Find where the given text appears and provide that cell's center as [x, y] coordinate. 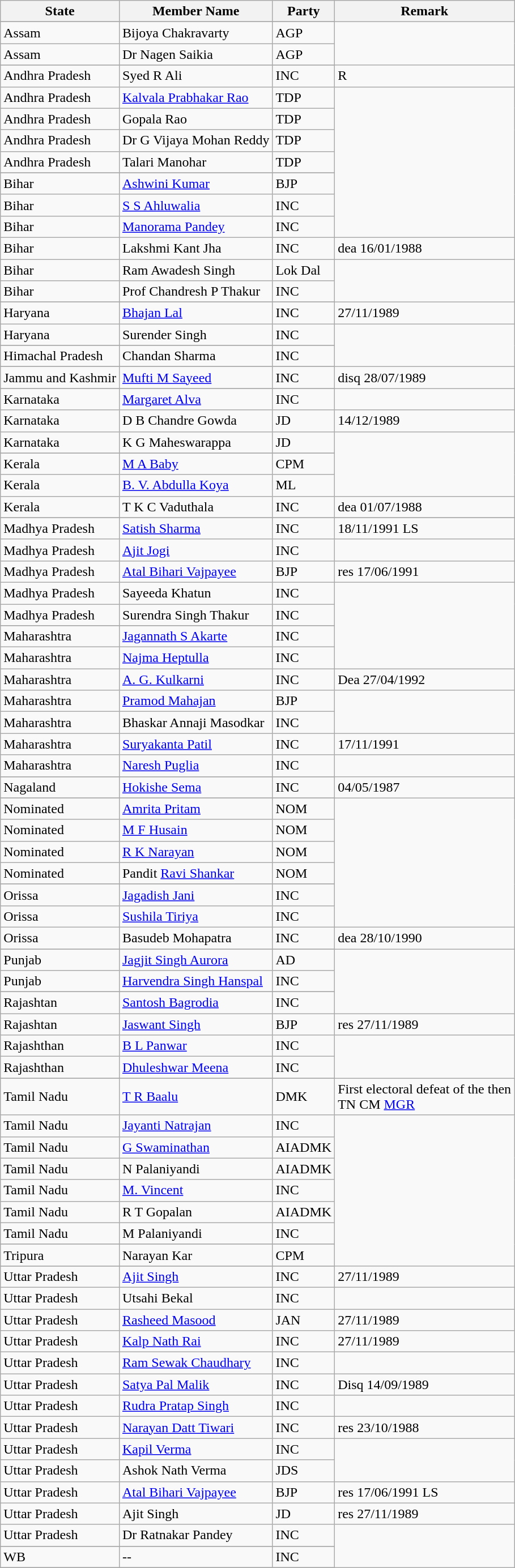
Ashwini Kumar [195, 183]
Jammu and Kashmir [60, 378]
First electoral defeat of the thenTN CM MGR [425, 1096]
Lakshmi Kant Jha [195, 248]
Suryakanta Patil [195, 744]
dea 01/07/1988 [425, 507]
ML [304, 485]
Harvendra Singh Hanspal [195, 981]
Gopala Rao [195, 119]
Tripura [60, 1255]
Hokishe Sema [195, 787]
Ajit Jogi [195, 550]
Himachal Pradesh [60, 356]
Ram Awadesh Singh [195, 270]
Syed R Ali [195, 76]
Dr Ratnakar Pandey [195, 1535]
res 17/06/1991 [425, 571]
Disq 14/09/1989 [425, 1385]
Dea 27/04/1992 [425, 680]
Manorama Pandey [195, 227]
R T Gopalan [195, 1212]
R K Narayan [195, 852]
Dr Nagen Saikia [195, 54]
Remark [425, 11]
Jagadish Jani [195, 895]
Jaswant Singh [195, 1024]
Narayan Kar [195, 1255]
Ram Sewak Chaudhary [195, 1363]
Najma Heptulla [195, 658]
Sayeeda Khatun [195, 593]
Kalvala Prabhakar Rao [195, 97]
R [425, 76]
DMK [304, 1096]
res 17/06/1991 LS [425, 1492]
M F Husain [195, 830]
Nagaland [60, 787]
T K C Vaduthala [195, 507]
Margaret Alva [195, 399]
res 23/10/1988 [425, 1428]
-- [195, 1557]
T R Baalu [195, 1096]
Utsahi Bekal [195, 1298]
Party [304, 11]
Ashok Nath Verma [195, 1471]
Kalp Nath Rai [195, 1341]
Pandit Ravi Shankar [195, 873]
S S Ahluwalia [195, 205]
M Palaniyandi [195, 1233]
JDS [304, 1471]
14/12/1989 [425, 421]
B L Panwar [195, 1046]
Santosh Bagrodia [195, 1003]
Dhuleshwar Meena [195, 1067]
Prof Chandresh P Thakur [195, 292]
Member Name [195, 11]
18/11/1991 LS [425, 528]
M. Vincent [195, 1190]
Talari Manohar [195, 162]
Basudeb Mohapatra [195, 938]
Naresh Puglia [195, 766]
G Swaminathan [195, 1147]
Pramod Mahajan [195, 701]
Narayan Datt Tiwari [195, 1428]
04/05/1987 [425, 787]
JAN [304, 1320]
Satya Pal Malik [195, 1385]
Amrita Pritam [195, 809]
dea 16/01/1988 [425, 248]
Dr G Vijaya Mohan Reddy [195, 140]
Mufti M Sayeed [195, 378]
Jayanti Natrajan [195, 1126]
Kapil Verma [195, 1449]
Sushila Tiriya [195, 916]
Rasheed Masood [195, 1320]
Bhajan Lal [195, 313]
Bijoya Chakravarty [195, 33]
Rudra Pratap Singh [195, 1406]
dea 28/10/1990 [425, 938]
WB [60, 1557]
K G Maheswarappa [195, 442]
17/11/1991 [425, 744]
disq 28/07/1989 [425, 378]
Surender Singh [195, 335]
B. V. Abdulla Koya [195, 485]
AD [304, 960]
M A Baby [195, 464]
Satish Sharma [195, 528]
Jagjit Singh Aurora [195, 960]
Lok Dal [304, 270]
N Palaniyandi [195, 1169]
Chandan Sharma [195, 356]
D B Chandre Gowda [195, 421]
Bhaskar Annaji Masodkar [195, 723]
Jagannath S Akarte [195, 636]
State [60, 11]
Surendra Singh Thakur [195, 614]
A. G. Kulkarni [195, 680]
